Extract the (X, Y) coordinate from the center of the cell holding the provided text.  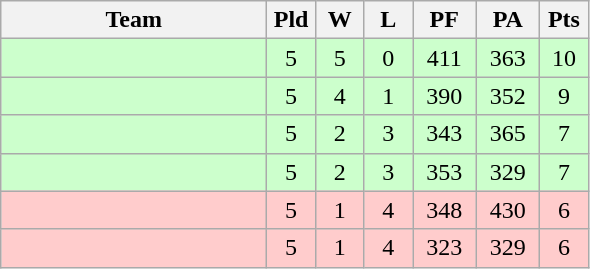
Team (134, 20)
430 (508, 210)
PA (508, 20)
L (388, 20)
363 (508, 58)
9 (564, 96)
Pts (564, 20)
10 (564, 58)
W (340, 20)
353 (444, 172)
365 (508, 134)
411 (444, 58)
343 (444, 134)
Pld (292, 20)
352 (508, 96)
323 (444, 248)
390 (444, 96)
0 (388, 58)
PF (444, 20)
348 (444, 210)
